For the text-containing cell, return its midpoint in (x, y) coordinate format. 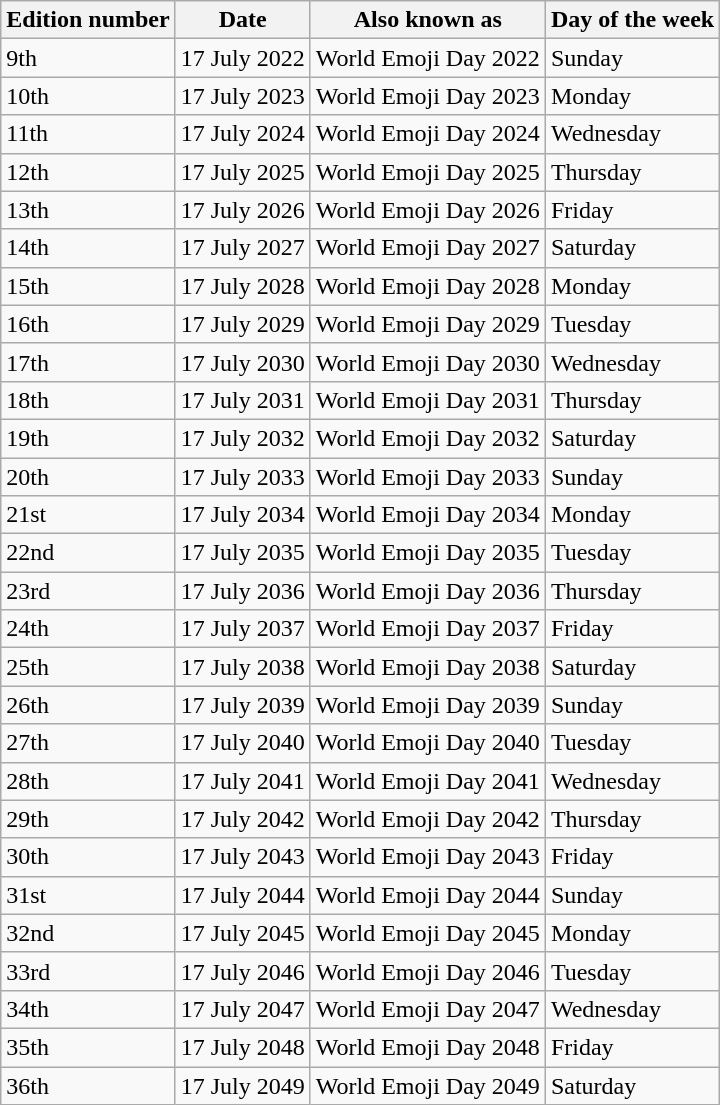
17 July 2043 (242, 857)
World Emoji Day 2042 (428, 819)
35th (88, 1047)
11th (88, 134)
17 July 2049 (242, 1085)
36th (88, 1085)
13th (88, 210)
World Emoji Day 2040 (428, 743)
12th (88, 172)
17 July 2039 (242, 705)
25th (88, 667)
9th (88, 58)
World Emoji Day 2033 (428, 477)
17 July 2042 (242, 819)
17 July 2048 (242, 1047)
Date (242, 20)
Also known as (428, 20)
World Emoji Day 2031 (428, 400)
17 July 2032 (242, 438)
World Emoji Day 2032 (428, 438)
17 July 2034 (242, 515)
17 July 2022 (242, 58)
17 July 2044 (242, 895)
28th (88, 781)
World Emoji Day 2025 (428, 172)
26th (88, 705)
World Emoji Day 2043 (428, 857)
29th (88, 819)
17 July 2046 (242, 971)
17 July 2041 (242, 781)
World Emoji Day 2028 (428, 286)
16th (88, 324)
Day of the week (632, 20)
23rd (88, 591)
World Emoji Day 2036 (428, 591)
24th (88, 629)
17th (88, 362)
17 July 2036 (242, 591)
14th (88, 248)
17 July 2038 (242, 667)
34th (88, 1009)
31st (88, 895)
10th (88, 96)
17 July 2025 (242, 172)
17 July 2047 (242, 1009)
32nd (88, 933)
17 July 2045 (242, 933)
33rd (88, 971)
World Emoji Day 2034 (428, 515)
17 July 2023 (242, 96)
22nd (88, 553)
World Emoji Day 2022 (428, 58)
21st (88, 515)
17 July 2040 (242, 743)
World Emoji Day 2023 (428, 96)
World Emoji Day 2029 (428, 324)
27th (88, 743)
17 July 2026 (242, 210)
World Emoji Day 2039 (428, 705)
World Emoji Day 2030 (428, 362)
World Emoji Day 2045 (428, 933)
World Emoji Day 2038 (428, 667)
17 July 2029 (242, 324)
17 July 2027 (242, 248)
World Emoji Day 2027 (428, 248)
World Emoji Day 2048 (428, 1047)
World Emoji Day 2044 (428, 895)
World Emoji Day 2047 (428, 1009)
World Emoji Day 2046 (428, 971)
17 July 2031 (242, 400)
17 July 2024 (242, 134)
30th (88, 857)
World Emoji Day 2049 (428, 1085)
World Emoji Day 2026 (428, 210)
17 July 2030 (242, 362)
17 July 2035 (242, 553)
17 July 2028 (242, 286)
19th (88, 438)
Edition number (88, 20)
18th (88, 400)
World Emoji Day 2041 (428, 781)
17 July 2037 (242, 629)
World Emoji Day 2037 (428, 629)
World Emoji Day 2035 (428, 553)
17 July 2033 (242, 477)
20th (88, 477)
World Emoji Day 2024 (428, 134)
15th (88, 286)
